From the cell containing the given text, extract its center point as (x, y) coordinate. 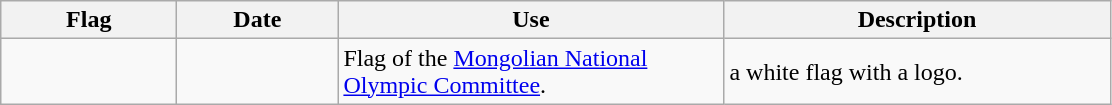
Use (531, 20)
Date (258, 20)
Flag (89, 20)
a white flag with a logo. (917, 72)
Flag of the Mongolian National Olympic Committee. (531, 72)
Description (917, 20)
